Extract the (X, Y) coordinate from the center of the cell holding the provided text.  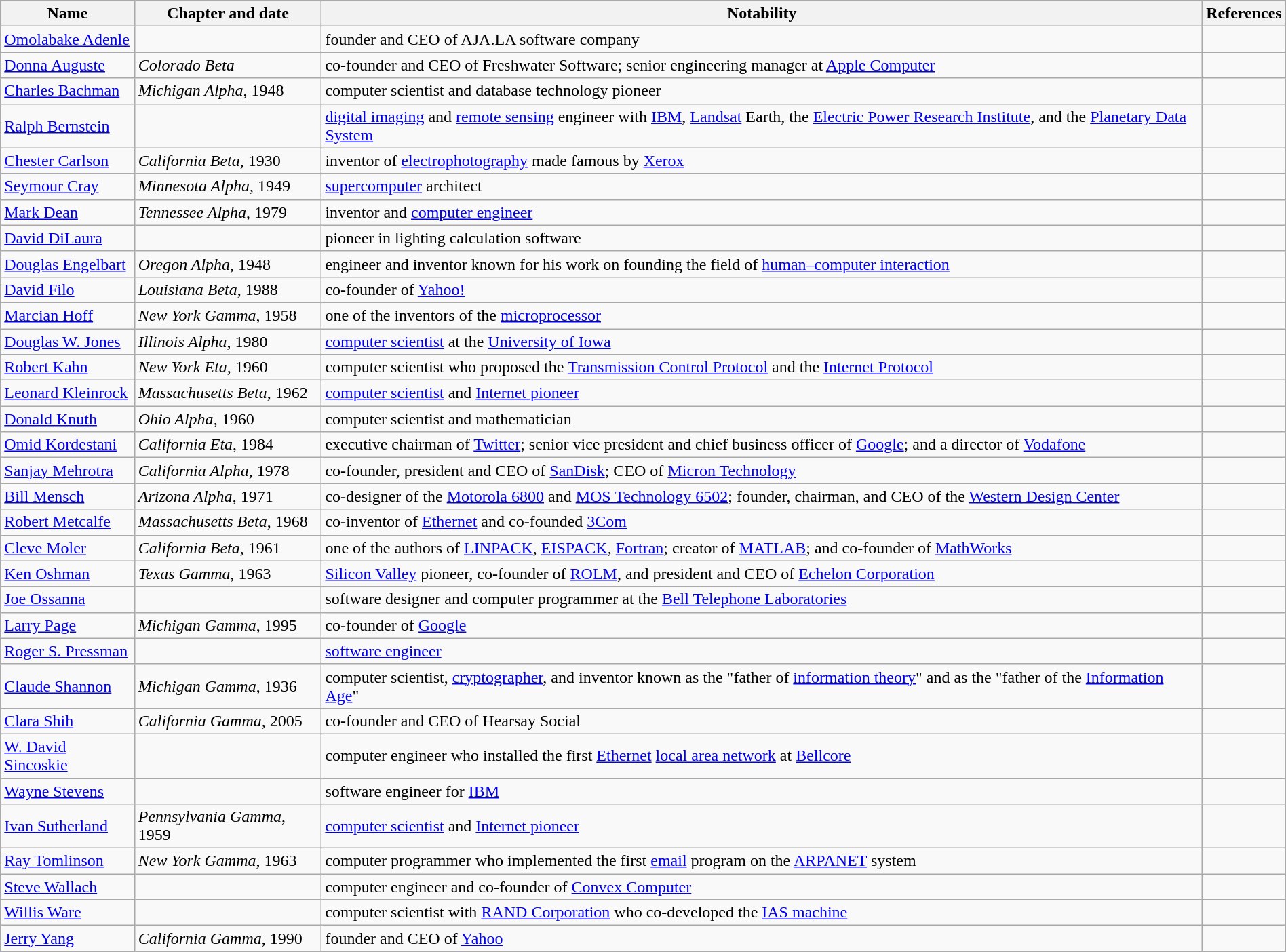
computer scientist and mathematician (762, 419)
computer scientist and database technology pioneer (762, 91)
Michigan Gamma, 1995 (228, 625)
computer scientist, cryptographer, and inventor known as the "father of information theory" and as the "father of the Information Age" (762, 686)
Jerry Yang (68, 938)
computer scientist at the University of Iowa (762, 341)
California Beta, 1930 (228, 161)
Marcian Hoff (68, 315)
co-inventor of Ethernet and co-founded 3Com (762, 522)
founder and CEO of Yahoo (762, 938)
Roger S. Pressman (68, 651)
Omolabake Adenle (68, 39)
Chester Carlson (68, 161)
one of the inventors of the microprocessor (762, 315)
Wayne Stevens (68, 791)
Notability (762, 14)
Illinois Alpha, 1980 (228, 341)
Donald Knuth (68, 419)
co-founder and CEO of Freshwater Software; senior engineering manager at Apple Computer (762, 65)
co-designer of the Motorola 6800 and MOS Technology 6502; founder, chairman, and CEO of the Western Design Center (762, 496)
computer scientist with RAND Corporation who co-developed the IAS machine (762, 913)
Chapter and date (228, 14)
Louisiana Beta, 1988 (228, 290)
David Filo (68, 290)
Donna Auguste (68, 65)
Massachusetts Beta, 1962 (228, 393)
computer scientist who proposed the Transmission Control Protocol and the Internet Protocol (762, 368)
Oregon Alpha, 1948 (228, 264)
software engineer for IBM (762, 791)
inventor of electrophotography made famous by Xerox (762, 161)
computer programmer who implemented the first email program on the ARPANET system (762, 861)
W. David Sincoskie (68, 755)
computer engineer who installed the first Ethernet local area network at Bellcore (762, 755)
Minnesota Alpha, 1949 (228, 186)
New York Eta, 1960 (228, 368)
co-founder of Google (762, 625)
Larry Page (68, 625)
engineer and inventor known for his work on founding the field of human–computer interaction (762, 264)
Silicon Valley pioneer, co-founder of ROLM, and president and CEO of Echelon Corporation (762, 574)
pioneer in lighting calculation software (762, 238)
founder and CEO of AJA.LA software company (762, 39)
California Eta, 1984 (228, 445)
Michigan Alpha, 1948 (228, 91)
Pennsylvania Gamma, 1959 (228, 826)
Leonard Kleinrock (68, 393)
co-founder and CEO of Hearsay Social (762, 721)
Ivan Sutherland (68, 826)
Michigan Gamma, 1936 (228, 686)
Mark Dean (68, 212)
David DiLaura (68, 238)
Arizona Alpha, 1971 (228, 496)
computer engineer and co-founder of Convex Computer (762, 887)
Ray Tomlinson (68, 861)
Seymour Cray (68, 186)
California Gamma, 2005 (228, 721)
co-founder, president and CEO of SanDisk; CEO of Micron Technology (762, 471)
Clara Shih (68, 721)
one of the authors of LINPACK, EISPACK, Fortran; creator of MATLAB; and co-founder of MathWorks (762, 548)
software designer and computer programmer at the Bell Telephone Laboratories (762, 599)
New York Gamma, 1963 (228, 861)
California Gamma, 1990 (228, 938)
Douglas W. Jones (68, 341)
digital imaging and remote sensing engineer with IBM, Landsat Earth, the Electric Power Research Institute, and the Planetary Data System (762, 126)
California Beta, 1961 (228, 548)
Ralph Bernstein (68, 126)
Willis Ware (68, 913)
Colorado Beta (228, 65)
Joe Ossanna (68, 599)
Robert Metcalfe (68, 522)
Bill Mensch (68, 496)
Claude Shannon (68, 686)
Douglas Engelbart (68, 264)
software engineer (762, 651)
Name (68, 14)
Charles Bachman (68, 91)
co-founder of Yahoo! (762, 290)
inventor and computer engineer (762, 212)
Tennessee Alpha, 1979 (228, 212)
Massachusetts Beta, 1968 (228, 522)
Texas Gamma, 1963 (228, 574)
supercomputer architect (762, 186)
New York Gamma, 1958 (228, 315)
Cleve Moler (68, 548)
executive chairman of Twitter; senior vice president and chief business officer of Google; and a director of Vodafone (762, 445)
Sanjay Mehrotra (68, 471)
Steve Wallach (68, 887)
References (1244, 14)
Robert Kahn (68, 368)
Ohio Alpha, 1960 (228, 419)
Omid Kordestani (68, 445)
Ken Oshman (68, 574)
California Alpha, 1978 (228, 471)
